Search for the cell housing the specified text and yield its [x, y] center coordinate. 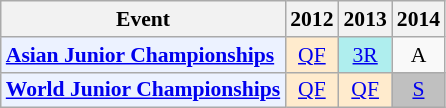
3R [366, 55]
Asian Junior Championships [143, 55]
World Junior Championships [143, 90]
2014 [418, 19]
S [418, 90]
Event [143, 19]
2013 [366, 19]
2012 [312, 19]
A [418, 55]
